Capture the cell that displays the provided text and extract its (x, y) central coordinate. 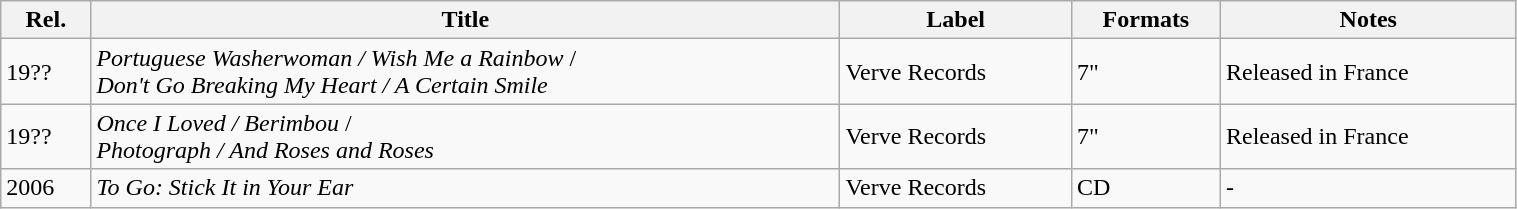
Label (956, 20)
CD (1146, 188)
Formats (1146, 20)
Portuguese Washerwoman / Wish Me a Rainbow / Don't Go Breaking My Heart / A Certain Smile (466, 72)
Notes (1368, 20)
- (1368, 188)
To Go: Stick It in Your Ear (466, 188)
Rel. (46, 20)
Title (466, 20)
Once I Loved / Berimbou / Photograph / And Roses and Roses (466, 136)
2006 (46, 188)
